Pinpoint the cell where the given text exists, returning its [X, Y] midpoint coordinate. 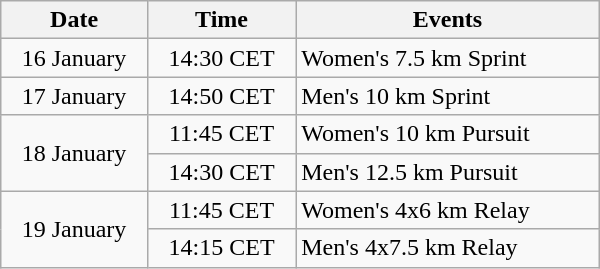
Date [74, 20]
17 January [74, 96]
16 January [74, 58]
Men's 12.5 km Pursuit [448, 172]
19 January [74, 229]
14:15 CET [221, 248]
Men's 4x7.5 km Relay [448, 248]
14:50 CET [221, 96]
Women's 7.5 km Sprint [448, 58]
Time [221, 20]
18 January [74, 153]
Men's 10 km Sprint [448, 96]
Events [448, 20]
Women's 10 km Pursuit [448, 134]
Women's 4x6 km Relay [448, 210]
